Output the [x, y] coordinate of the center of the cell containing the given text.  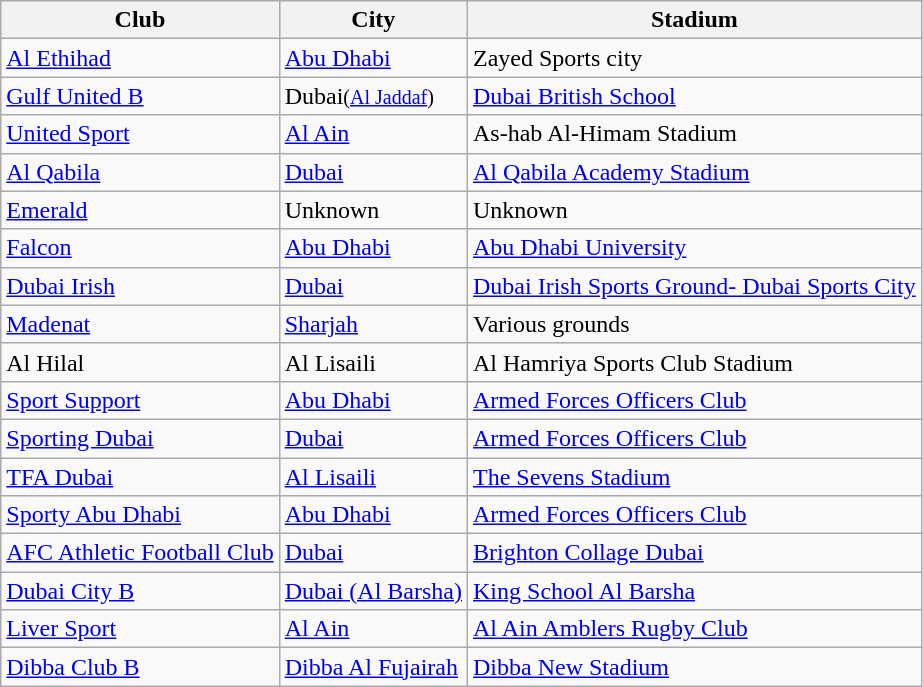
Emerald [140, 210]
United Sport [140, 134]
Dubai Irish [140, 286]
Sport Support [140, 400]
Al Ethihad [140, 58]
Al Hilal [140, 362]
Al Hamriya Sports Club Stadium [695, 362]
Dubai British School [695, 96]
Club [140, 20]
Abu Dhabi University [695, 248]
Stadium [695, 20]
Dibba Al Fujairah [373, 667]
Dubai Irish Sports Ground- Dubai Sports City [695, 286]
Liver Sport [140, 629]
Al Ain Amblers Rugby Club [695, 629]
AFC Athletic Football Club [140, 553]
Dibba Club B [140, 667]
Al Qabila Academy Stadium [695, 172]
Dubai City B [140, 591]
Al Qabila [140, 172]
TFA Dubai [140, 477]
Madenat [140, 324]
As-hab Al-Himam Stadium [695, 134]
Dibba New Stadium [695, 667]
City [373, 20]
King School Al Barsha [695, 591]
Sporty Abu Dhabi [140, 515]
Dubai (Al Barsha) [373, 591]
Falcon [140, 248]
Dubai(Al Jaddaf) [373, 96]
Sporting Dubai [140, 438]
Zayed Sports city [695, 58]
Sharjah [373, 324]
The Sevens Stadium [695, 477]
Gulf United B [140, 96]
Brighton Collage Dubai [695, 553]
Various grounds [695, 324]
